Capture the cell that displays the provided text and extract its [x, y] central coordinate. 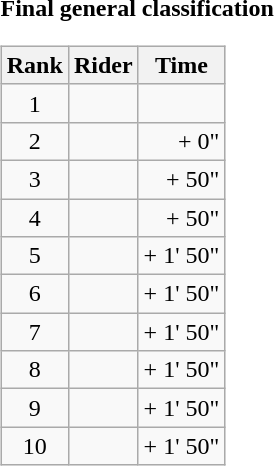
1 [34, 103]
+ 0" [182, 141]
4 [34, 217]
3 [34, 179]
5 [34, 256]
Time [182, 65]
Rank [34, 65]
7 [34, 332]
6 [34, 294]
9 [34, 408]
10 [34, 446]
2 [34, 141]
8 [34, 370]
Rider [103, 65]
